Provide the [x, y] coordinate of the cell's center where the given text is located.  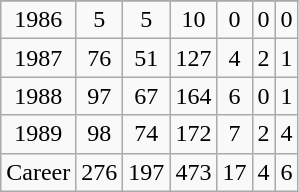
473 [194, 172]
10 [194, 20]
67 [146, 96]
17 [234, 172]
97 [100, 96]
172 [194, 134]
164 [194, 96]
276 [100, 172]
1987 [38, 58]
1986 [38, 20]
98 [100, 134]
1989 [38, 134]
197 [146, 172]
76 [100, 58]
127 [194, 58]
1988 [38, 96]
7 [234, 134]
51 [146, 58]
74 [146, 134]
Career [38, 172]
